Provide the (x, y) coordinate of the cell's center where the given text is located.  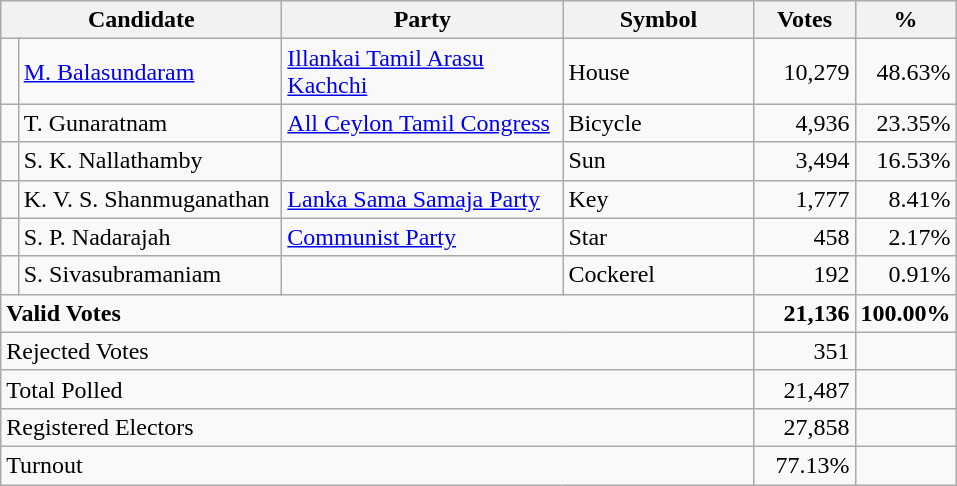
77.13% (804, 465)
S. Sivasubramaniam (150, 275)
23.35% (906, 123)
Rejected Votes (378, 351)
100.00% (906, 313)
192 (804, 275)
Bicycle (658, 123)
Party (422, 20)
Total Polled (378, 389)
8.41% (906, 199)
K. V. S. Shanmuganathan (150, 199)
21,487 (804, 389)
351 (804, 351)
27,858 (804, 427)
10,279 (804, 72)
3,494 (804, 161)
0.91% (906, 275)
House (658, 72)
Star (658, 237)
Turnout (378, 465)
Illankai Tamil Arasu Kachchi (422, 72)
Registered Electors (378, 427)
Communist Party (422, 237)
Candidate (142, 20)
All Ceylon Tamil Congress (422, 123)
T. Gunaratnam (150, 123)
Key (658, 199)
Sun (658, 161)
48.63% (906, 72)
2.17% (906, 237)
16.53% (906, 161)
S. K. Nallathamby (150, 161)
Cockerel (658, 275)
M. Balasundaram (150, 72)
S. P. Nadarajah (150, 237)
21,136 (804, 313)
1,777 (804, 199)
Valid Votes (378, 313)
458 (804, 237)
Symbol (658, 20)
Votes (804, 20)
Lanka Sama Samaja Party (422, 199)
% (906, 20)
4,936 (804, 123)
